Detect which cell encompasses the target text, then output its (X, Y) center coordinate. 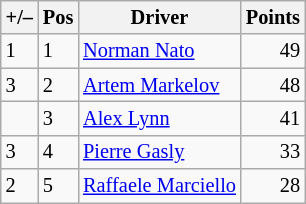
28 (273, 186)
Pierre Gasly (160, 152)
33 (273, 152)
Points (273, 17)
4 (58, 152)
Alex Lynn (160, 118)
5 (58, 186)
49 (273, 51)
48 (273, 85)
41 (273, 118)
+/– (20, 17)
Pos (58, 17)
Driver (160, 17)
Norman Nato (160, 51)
Artem Markelov (160, 85)
Raffaele Marciello (160, 186)
